Locate the cell with the specified text and output its [x, y] center coordinate. 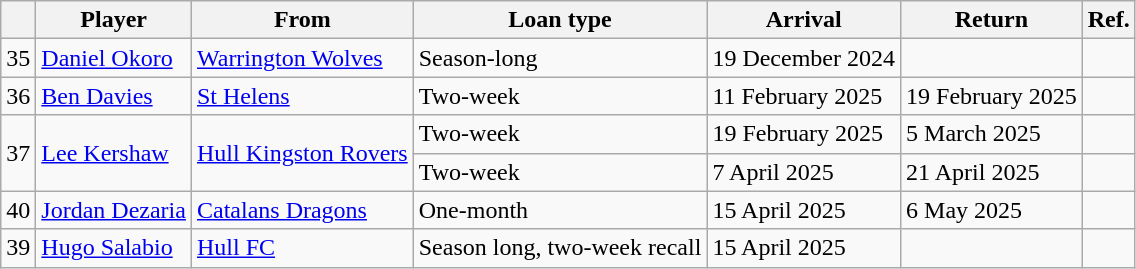
From [302, 20]
7 April 2025 [804, 172]
Warrington Wolves [302, 58]
6 May 2025 [992, 210]
5 March 2025 [992, 134]
Ref. [1108, 20]
40 [18, 210]
Lee Kershaw [114, 153]
Return [992, 20]
Player [114, 20]
One-month [560, 210]
Hugo Salabio [114, 248]
Arrival [804, 20]
35 [18, 58]
Daniel Okoro [114, 58]
St Helens [302, 96]
36 [18, 96]
Season long, two-week recall [560, 248]
Jordan Dezaria [114, 210]
Season-long [560, 58]
21 April 2025 [992, 172]
37 [18, 153]
Hull FC [302, 248]
Loan type [560, 20]
39 [18, 248]
Hull Kingston Rovers [302, 153]
11 February 2025 [804, 96]
19 December 2024 [804, 58]
Catalans Dragons [302, 210]
Ben Davies [114, 96]
